Output the [x, y] coordinate of the center of the cell containing the given text.  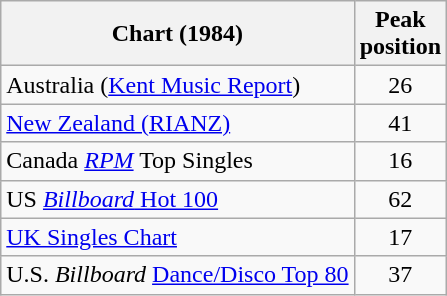
17 [400, 237]
U.S. Billboard Dance/Disco Top 80 [178, 275]
37 [400, 275]
New Zealand (RIANZ) [178, 123]
62 [400, 199]
26 [400, 85]
US Billboard Hot 100 [178, 199]
16 [400, 161]
Peakposition [400, 34]
Chart (1984) [178, 34]
41 [400, 123]
Australia (Kent Music Report) [178, 85]
Canada RPM Top Singles [178, 161]
UK Singles Chart [178, 237]
